From the cell containing the given text, extract its center point as [X, Y] coordinate. 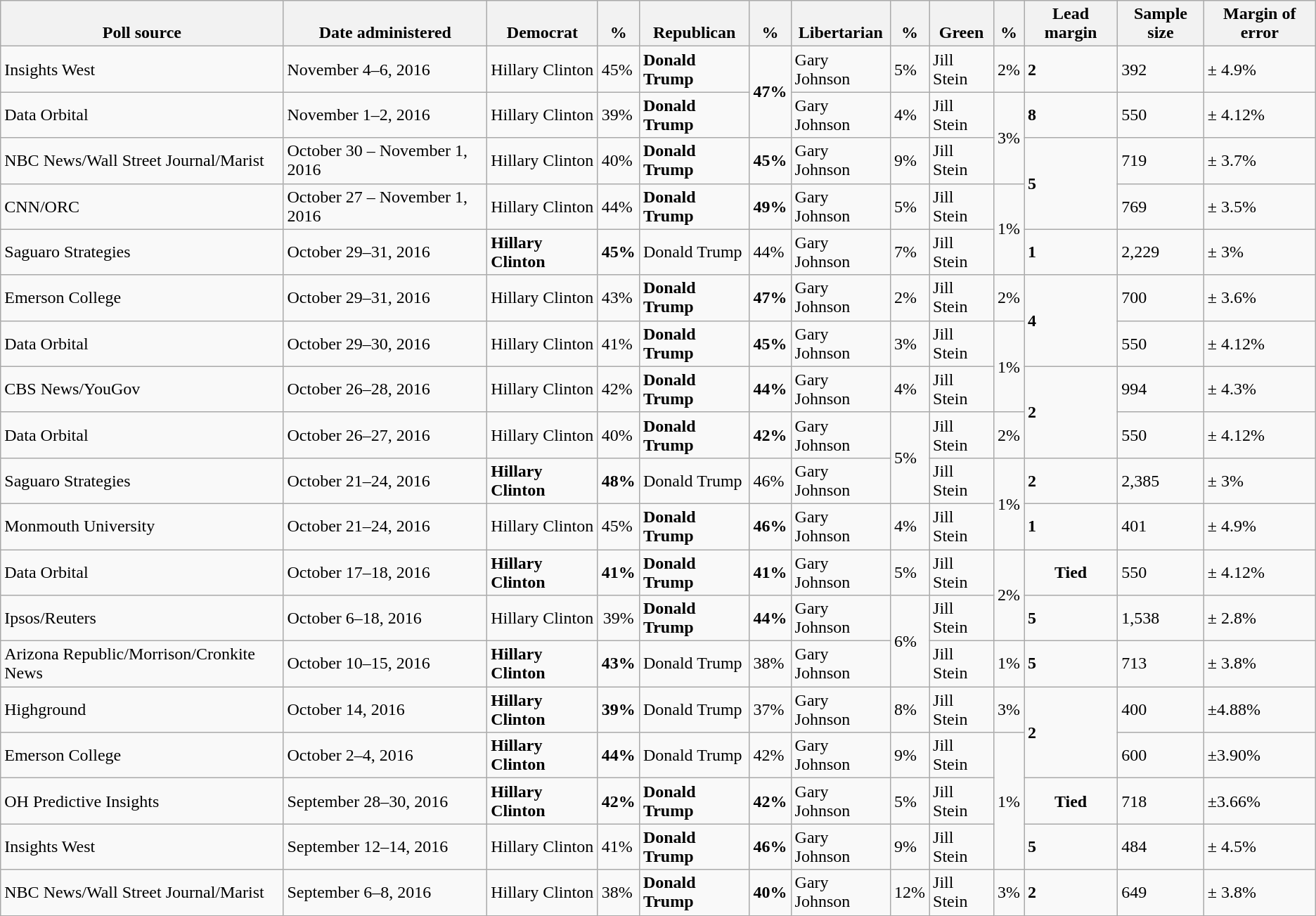
Date administered [385, 24]
November 1–2, 2016 [385, 115]
718 [1161, 801]
4 [1070, 321]
Margin of error [1260, 24]
± 3.6% [1260, 298]
October 10–15, 2016 [385, 664]
± 3.5% [1260, 207]
OH Predictive Insights [142, 801]
49% [770, 207]
48% [619, 481]
Arizona Republic/Morrison/Cronkite News [142, 664]
October 26–27, 2016 [385, 434]
October 14, 2016 [385, 710]
7% [910, 252]
8 [1070, 115]
769 [1161, 207]
CBS News/YouGov [142, 389]
37% [770, 710]
±3.66% [1260, 801]
8% [910, 710]
± 4.5% [1260, 846]
± 3.7% [1260, 160]
994 [1161, 389]
700 [1161, 298]
6% [910, 641]
November 4–6, 2016 [385, 69]
September 28–30, 2016 [385, 801]
713 [1161, 664]
October 26–28, 2016 [385, 389]
Highground [142, 710]
719 [1161, 160]
October 30 – November 1, 2016 [385, 160]
12% [910, 893]
CNN/ORC [142, 207]
Libertarian [841, 24]
October 6–18, 2016 [385, 619]
Republican [695, 24]
± 2.8% [1260, 619]
± 4.3% [1260, 389]
2,229 [1161, 252]
649 [1161, 893]
±4.88% [1260, 710]
October 17–18, 2016 [385, 572]
Ipsos/Reuters [142, 619]
1,538 [1161, 619]
Green [962, 24]
October 2–4, 2016 [385, 755]
Democrat [543, 24]
2,385 [1161, 481]
Monmouth University [142, 526]
October 29–30, 2016 [385, 343]
600 [1161, 755]
Sample size [1161, 24]
484 [1161, 846]
401 [1161, 526]
±3.90% [1260, 755]
400 [1161, 710]
September 12–14, 2016 [385, 846]
Poll source [142, 24]
September 6–8, 2016 [385, 893]
October 27 – November 1, 2016 [385, 207]
Lead margin [1070, 24]
392 [1161, 69]
